Provide the (x, y) coordinate of the cell's center where the given text is located.  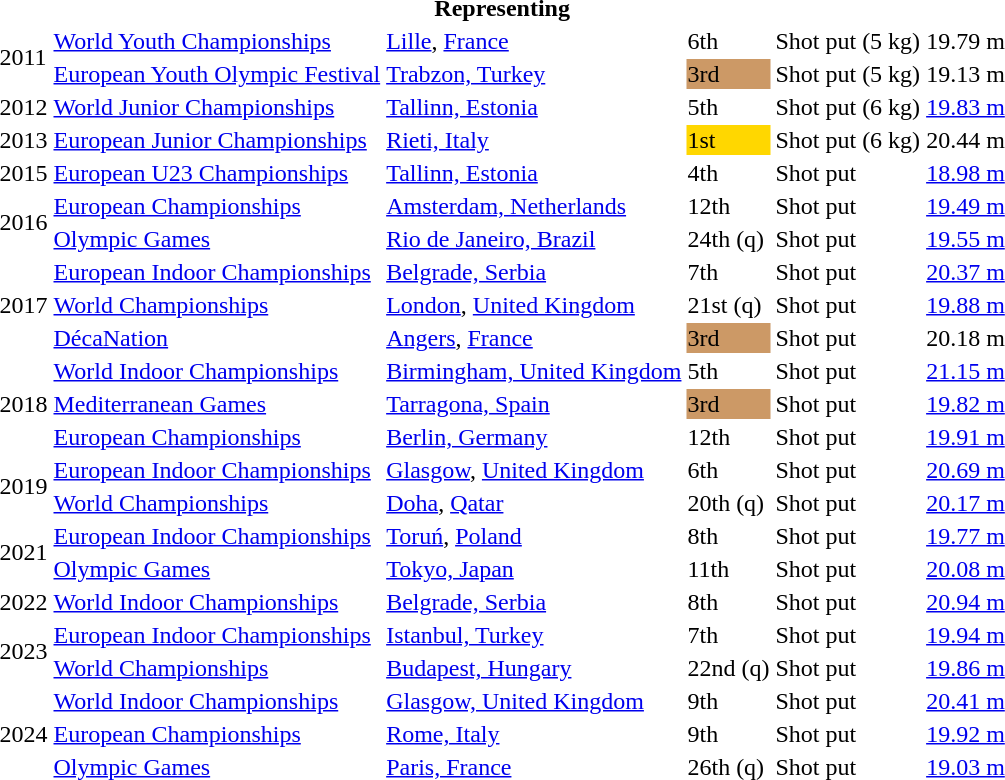
Budapest, Hungary (534, 668)
Lille, France (534, 41)
DécaNation (217, 338)
Tarragona, Spain (534, 404)
Tokyo, Japan (534, 569)
Angers, France (534, 338)
21st (q) (728, 305)
Rieti, Italy (534, 140)
1st (728, 140)
Rio de Janeiro, Brazil (534, 239)
European U23 Championships (217, 173)
Amsterdam, Netherlands (534, 206)
11th (728, 569)
Mediterranean Games (217, 404)
Berlin, Germany (534, 437)
Istanbul, Turkey (534, 635)
22nd (q) (728, 668)
European Junior Championships (217, 140)
World Junior Championships (217, 107)
London, United Kingdom (534, 305)
Rome, Italy (534, 734)
Birmingham, United Kingdom (534, 371)
European Youth Olympic Festival (217, 74)
20th (q) (728, 503)
24th (q) (728, 239)
Trabzon, Turkey (534, 74)
Doha, Qatar (534, 503)
Toruń, Poland (534, 536)
World Youth Championships (217, 41)
4th (728, 173)
